Determine the (X, Y) coordinate at the center of the cell enclosing the given text.  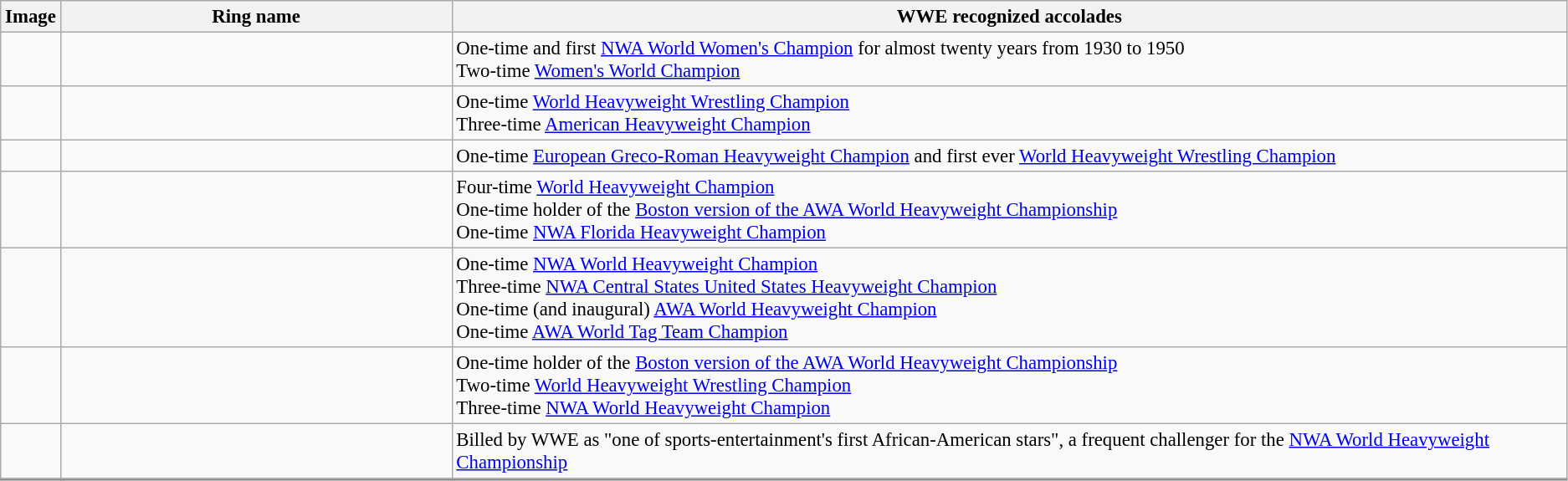
Ring name (256, 17)
Billed by WWE as "one of sports-entertainment's first African-American stars", a frequent challenger for the NWA World Heavyweight Championship (1009, 452)
WWE recognized accolades (1009, 17)
One-time European Greco-Roman Heavyweight Champion and first ever World Heavyweight Wrestling Champion (1009, 156)
Image (30, 17)
One-time World Heavyweight Wrestling ChampionThree-time American Heavyweight Champion (1009, 114)
One-time and first NWA World Women's Champion for almost twenty years from 1930 to 1950Two-time Women's World Champion (1009, 60)
